Pinpoint the cell where the given text exists, returning its (X, Y) midpoint coordinate. 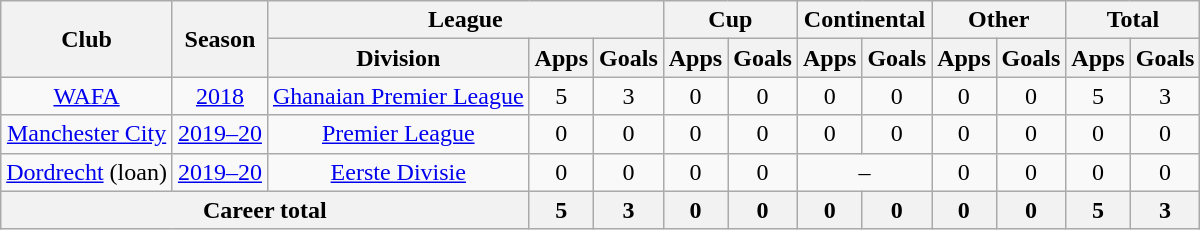
Dordrecht (loan) (87, 172)
Cup (730, 20)
League (465, 20)
Club (87, 39)
Continental (864, 20)
Manchester City (87, 134)
2018 (220, 96)
Division (398, 58)
Career total (265, 210)
– (864, 172)
Season (220, 39)
WAFA (87, 96)
Eerste Divisie (398, 172)
Other (999, 20)
Ghanaian Premier League (398, 96)
Premier League (398, 134)
Total (1133, 20)
